Detect which cell encompasses the target text, then output its (X, Y) center coordinate. 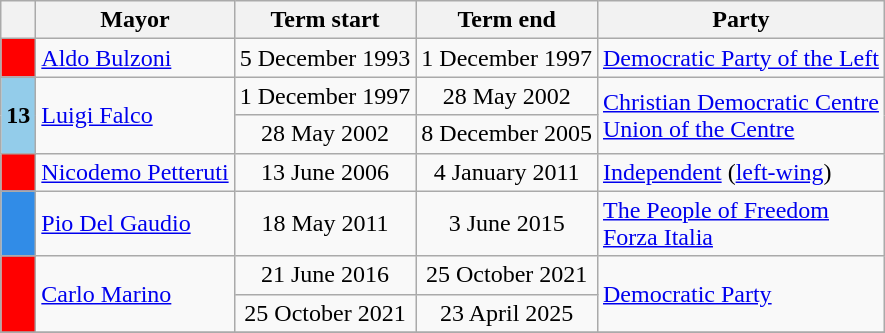
The People of FreedomForza Italia (740, 224)
Democratic Party (740, 294)
Nicodemo Petteruti (135, 172)
Term start (325, 20)
3 June 2015 (507, 224)
23 April 2025 (507, 313)
Party (740, 20)
8 December 2005 (507, 134)
21 June 2016 (325, 275)
Mayor (135, 20)
Aldo Bulzoni (135, 58)
4 January 2011 (507, 172)
18 May 2011 (325, 224)
Independent (left-wing) (740, 172)
Luigi Falco (135, 115)
5 December 1993 (325, 58)
13 (18, 115)
Carlo Marino (135, 294)
Pio Del Gaudio (135, 224)
Term end (507, 20)
13 June 2006 (325, 172)
Democratic Party of the Left (740, 58)
Christian Democratic CentreUnion of the Centre (740, 115)
